Find where the given text appears and provide that cell's center as (X, Y) coordinate. 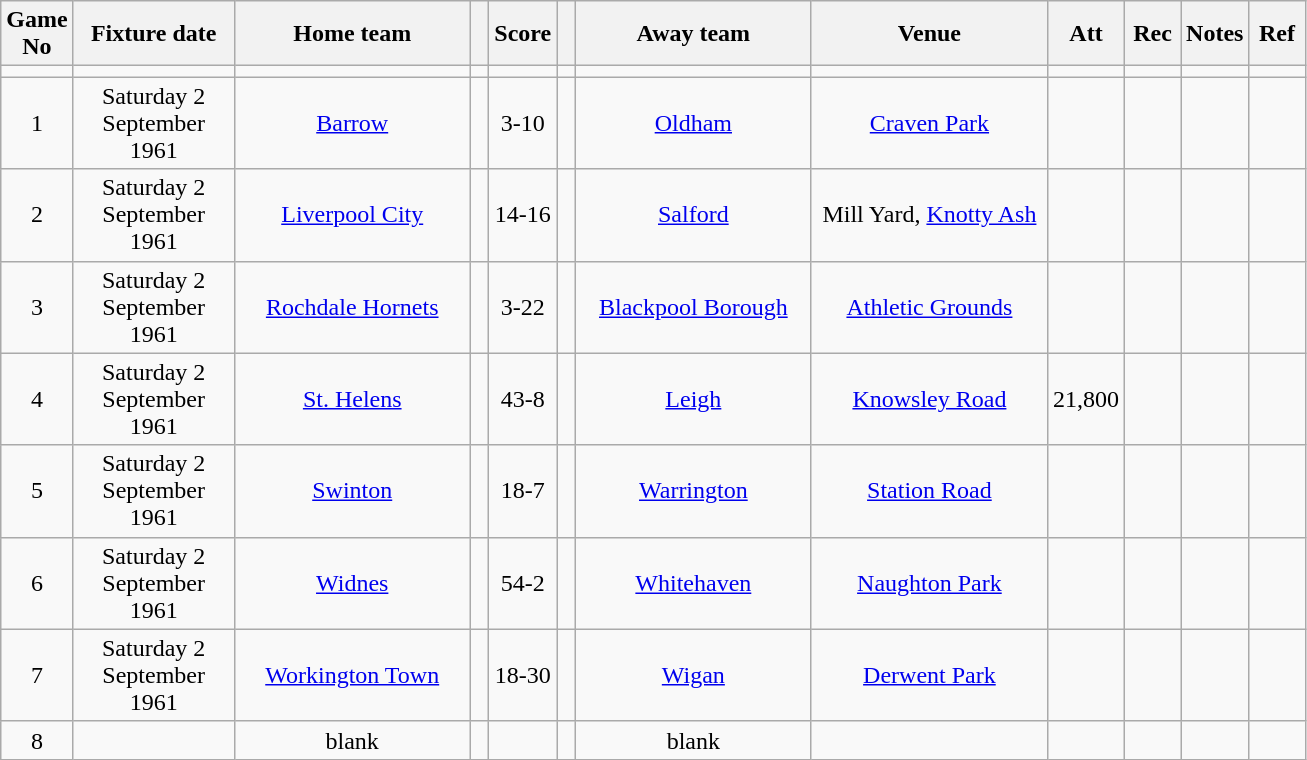
43-8 (523, 399)
Wigan (693, 675)
18-30 (523, 675)
Game No (37, 34)
Derwent Park (929, 675)
Workington Town (352, 675)
Venue (929, 34)
18-7 (523, 491)
21,800 (1086, 399)
14-16 (523, 215)
Home team (352, 34)
Knowsley Road (929, 399)
Widnes (352, 583)
Score (523, 34)
St. Helens (352, 399)
Oldham (693, 123)
4 (37, 399)
5 (37, 491)
7 (37, 675)
Ref (1277, 34)
2 (37, 215)
1 (37, 123)
Leigh (693, 399)
Rochdale Hornets (352, 307)
Whitehaven (693, 583)
8 (37, 740)
Barrow (352, 123)
Naughton Park (929, 583)
Craven Park (929, 123)
Athletic Grounds (929, 307)
3-22 (523, 307)
Att (1086, 34)
Away team (693, 34)
Fixture date (154, 34)
Blackpool Borough (693, 307)
Station Road (929, 491)
Warrington (693, 491)
6 (37, 583)
Salford (693, 215)
Rec (1153, 34)
Mill Yard, Knotty Ash (929, 215)
3-10 (523, 123)
Swinton (352, 491)
Liverpool City (352, 215)
3 (37, 307)
Notes (1215, 34)
54-2 (523, 583)
